From the cell containing the given text, extract its center point as [x, y] coordinate. 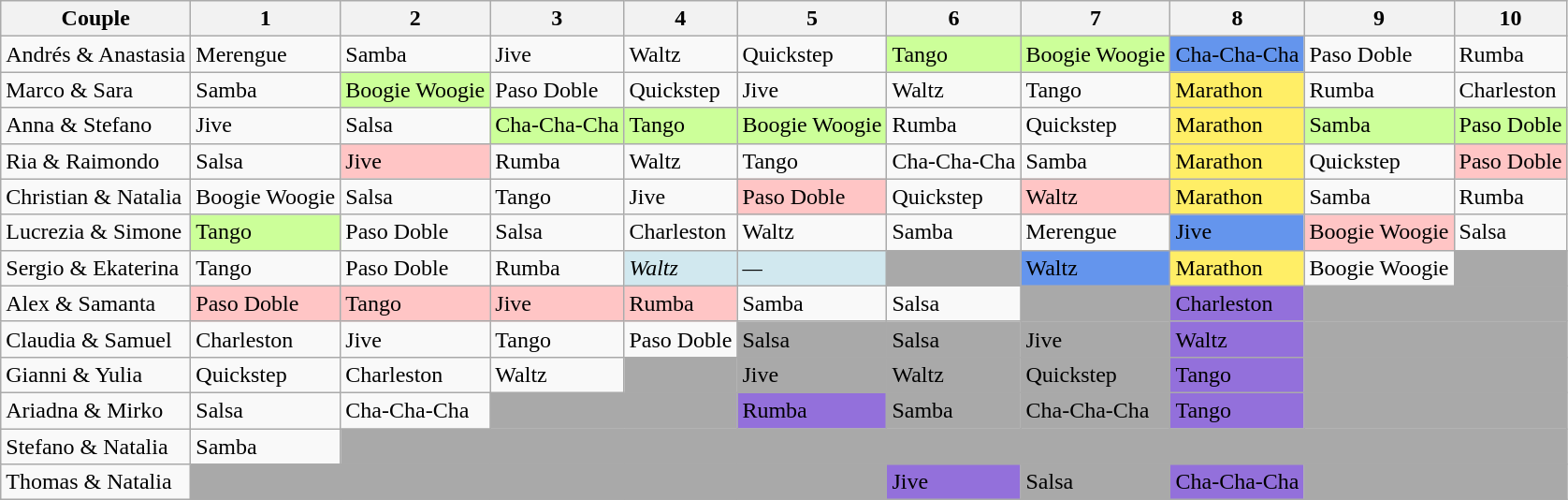
6 [954, 19]
Ria & Raimondo [95, 161]
Andrés & Anastasia [95, 54]
8 [1237, 19]
2 [415, 19]
Sergio & Ekaterina [95, 268]
Thomas & Natalia [95, 482]
Alex & Samanta [95, 303]
10 [1510, 19]
Claudia & Samuel [95, 339]
4 [681, 19]
— [812, 268]
Ariadna & Mirko [95, 410]
Stefano & Natalia [95, 447]
9 [1379, 19]
Couple [95, 19]
Anna & Stefano [95, 125]
5 [812, 19]
Lucrezia & Simone [95, 232]
7 [1096, 19]
Christian & Natalia [95, 197]
Gianni & Yulia [95, 375]
Marco & Sara [95, 90]
1 [266, 19]
3 [558, 19]
